Return the [X, Y] coordinate for the center point of the cell that contains the specified text.  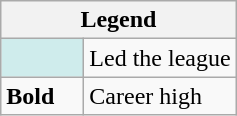
Legend [118, 20]
Career high [160, 96]
Bold [42, 96]
Led the league [160, 58]
